For the text-containing cell, return its midpoint in (x, y) coordinate format. 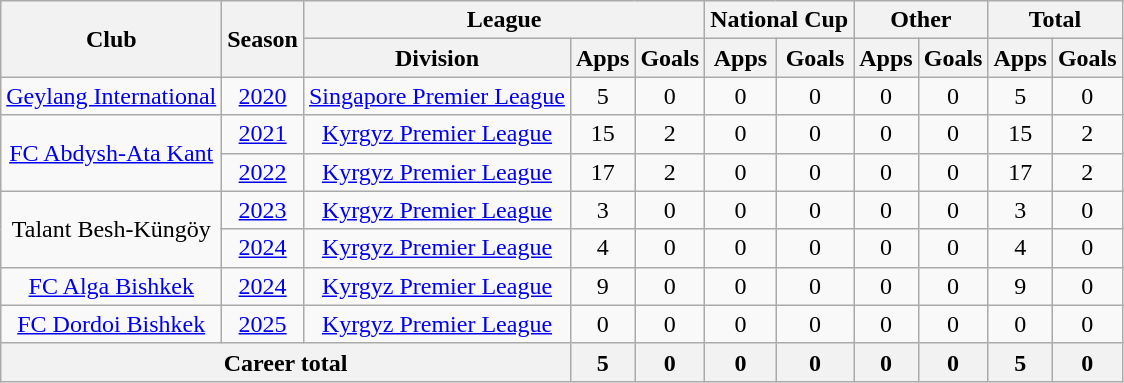
2022 (263, 172)
National Cup (780, 20)
FC Abdysh-Ata Kant (112, 153)
Singapore Premier League (436, 96)
Talant Besh-Küngöy (112, 229)
2023 (263, 210)
League (504, 20)
Geylang International (112, 96)
FC Alga Bishkek (112, 286)
Total (1055, 20)
Division (436, 58)
Other (921, 20)
Club (112, 39)
2020 (263, 96)
Season (263, 39)
2021 (263, 134)
FC Dordoi Bishkek (112, 324)
2025 (263, 324)
Career total (286, 362)
